Find where the given text appears and provide that cell's center as [x, y] coordinate. 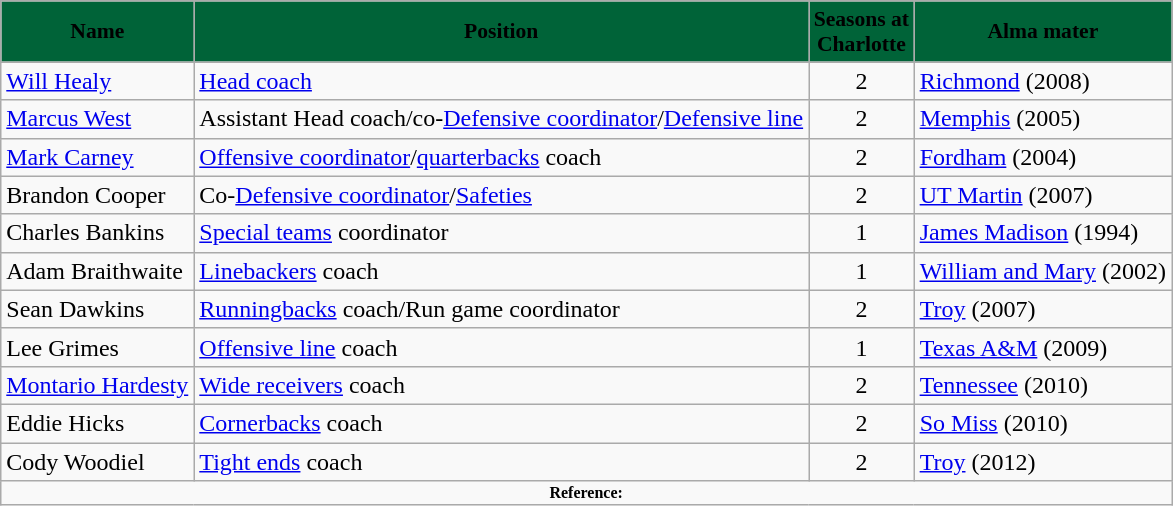
Will Healy [98, 81]
Charles Bankins [98, 233]
Co-Defensive coordinator/Safeties [502, 195]
Troy (2012) [1042, 461]
Assistant Head coach/co-Defensive coordinator/Defensive line [502, 119]
Wide receivers coach [502, 385]
Troy (2007) [1042, 309]
Alma mater [1042, 32]
Name [98, 32]
Mark Carney [98, 157]
Memphis (2005) [1042, 119]
Reference: [586, 493]
Special teams coordinator [502, 233]
William and Mary (2002) [1042, 271]
James Madison (1994) [1042, 233]
Lee Grimes [98, 347]
Fordham (2004) [1042, 157]
Richmond (2008) [1042, 81]
Sean Dawkins [98, 309]
Head coach [502, 81]
Tennessee (2010) [1042, 385]
Position [502, 32]
Seasons atCharlotte [862, 32]
Texas A&M (2009) [1042, 347]
Cornerbacks coach [502, 423]
So Miss (2010) [1042, 423]
Linebackers coach [502, 271]
Marcus West [98, 119]
Runningbacks coach/Run game coordinator [502, 309]
Cody Woodiel [98, 461]
Tight ends coach [502, 461]
Brandon Cooper [98, 195]
Offensive line coach [502, 347]
UT Martin (2007) [1042, 195]
Adam Braithwaite [98, 271]
Eddie Hicks [98, 423]
Montario Hardesty [98, 385]
Offensive coordinator/quarterbacks coach [502, 157]
